Scan for the cell matching the given text and deliver its [x, y] coordinate at center. 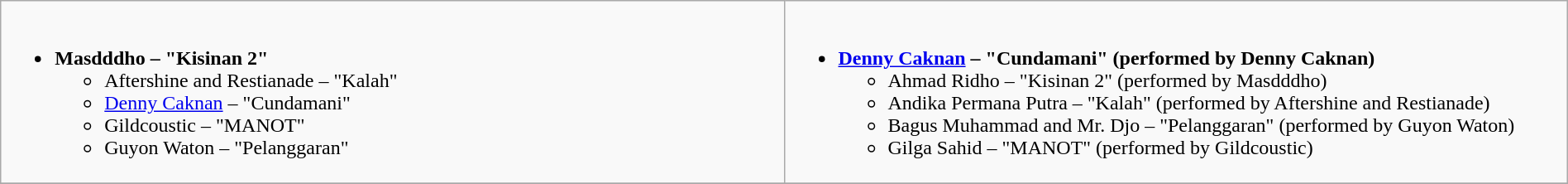
Masdddho – "Kisinan 2"Aftershine and Restianade – "Kalah"Denny Caknan – "Cundamani"Gildcoustic – "MANOT"Guyon Waton – "Pelanggaran" [392, 93]
